Pinpoint the cell where the given text exists, returning its [x, y] midpoint coordinate. 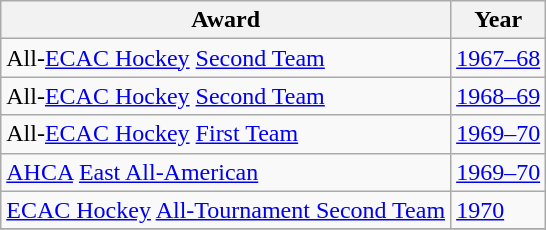
1967–68 [498, 58]
All-ECAC Hockey First Team [226, 134]
Award [226, 20]
ECAC Hockey All-Tournament Second Team [226, 210]
1970 [498, 210]
Year [498, 20]
1968–69 [498, 96]
AHCA East All-American [226, 172]
